Capture the cell that displays the provided text and extract its (x, y) central coordinate. 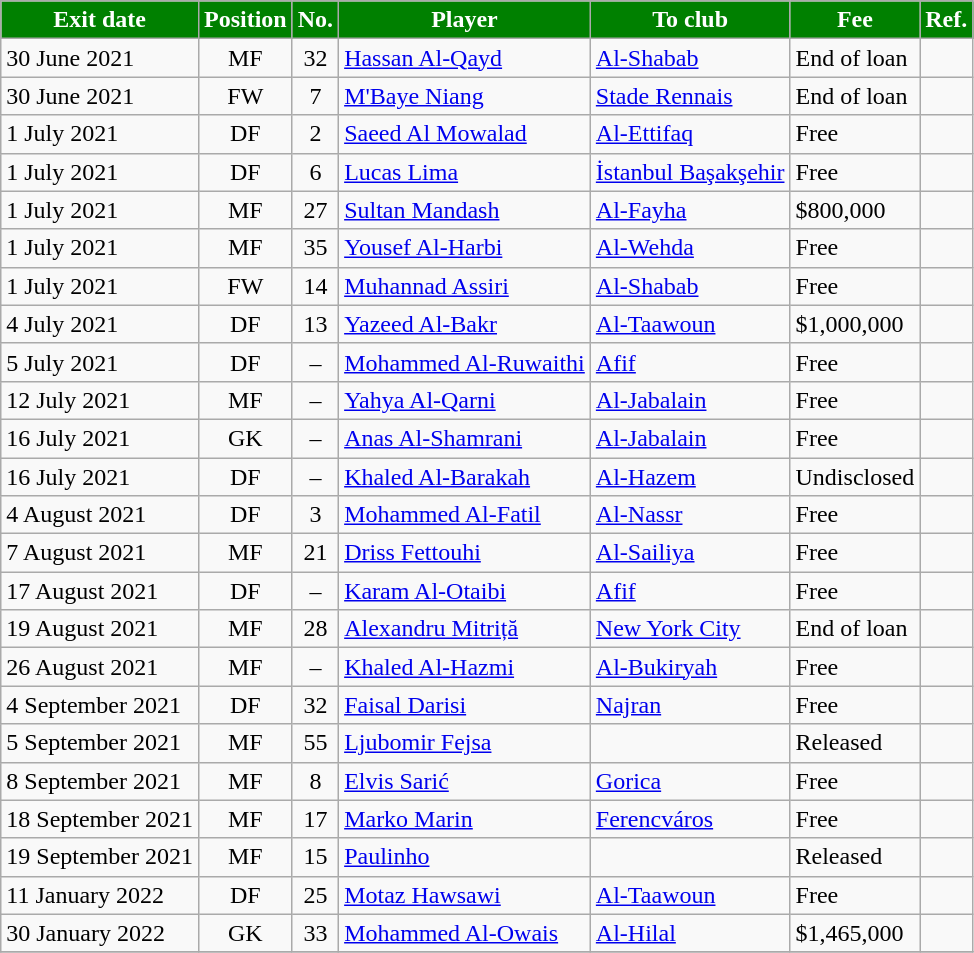
Ref. (946, 20)
Sultan Mandash (465, 210)
Saeed Al Mowalad (465, 134)
14 (315, 286)
Lucas Lima (465, 172)
Mohammed Al-Owais (465, 933)
5 September 2021 (100, 743)
Najran (690, 705)
17 August 2021 (100, 591)
Al-Nassr (690, 515)
Hassan Al-Qayd (465, 58)
7 (315, 96)
6 (315, 172)
55 (315, 743)
4 September 2021 (100, 705)
Motaz Hawsawi (465, 895)
Yousef Al-Harbi (465, 248)
4 July 2021 (100, 324)
New York City (690, 629)
Fee (855, 20)
2 (315, 134)
15 (315, 857)
Gorica (690, 781)
Elvis Sarić (465, 781)
18 September 2021 (100, 819)
Mohammed Al-Ruwaithi (465, 362)
Khaled Al-Hazmi (465, 667)
33 (315, 933)
Exit date (100, 20)
19 August 2021 (100, 629)
Faisal Darisi (465, 705)
27 (315, 210)
Ljubomir Fejsa (465, 743)
Player (465, 20)
5 July 2021 (100, 362)
11 January 2022 (100, 895)
M'Baye Niang (465, 96)
Muhannad Assiri (465, 286)
Khaled Al-Barakah (465, 477)
Mohammed Al-Fatil (465, 515)
Marko Marin (465, 819)
3 (315, 515)
Paulinho (465, 857)
Undisclosed (855, 477)
12 July 2021 (100, 400)
28 (315, 629)
$1,000,000 (855, 324)
Yazeed Al-Bakr (465, 324)
Al-Hilal (690, 933)
8 September 2021 (100, 781)
25 (315, 895)
İstanbul Başakşehir (690, 172)
19 September 2021 (100, 857)
Ferencváros (690, 819)
Al-Sailiya (690, 553)
Anas Al-Shamrani (465, 438)
Karam Al-Otaibi (465, 591)
Driss Fettouhi (465, 553)
13 (315, 324)
$1,465,000 (855, 933)
$800,000 (855, 210)
Al-Ettifaq (690, 134)
No. (315, 20)
7 August 2021 (100, 553)
Al-Bukiryah (690, 667)
Stade Rennais (690, 96)
To club (690, 20)
Position (245, 20)
4 August 2021 (100, 515)
17 (315, 819)
Al-Wehda (690, 248)
35 (315, 248)
Alexandru Mitriță (465, 629)
30 January 2022 (100, 933)
Yahya Al-Qarni (465, 400)
8 (315, 781)
Al-Fayha (690, 210)
21 (315, 553)
26 August 2021 (100, 667)
Al-Hazem (690, 477)
